Provide the (X, Y) coordinate of the cell's center where the given text is located.  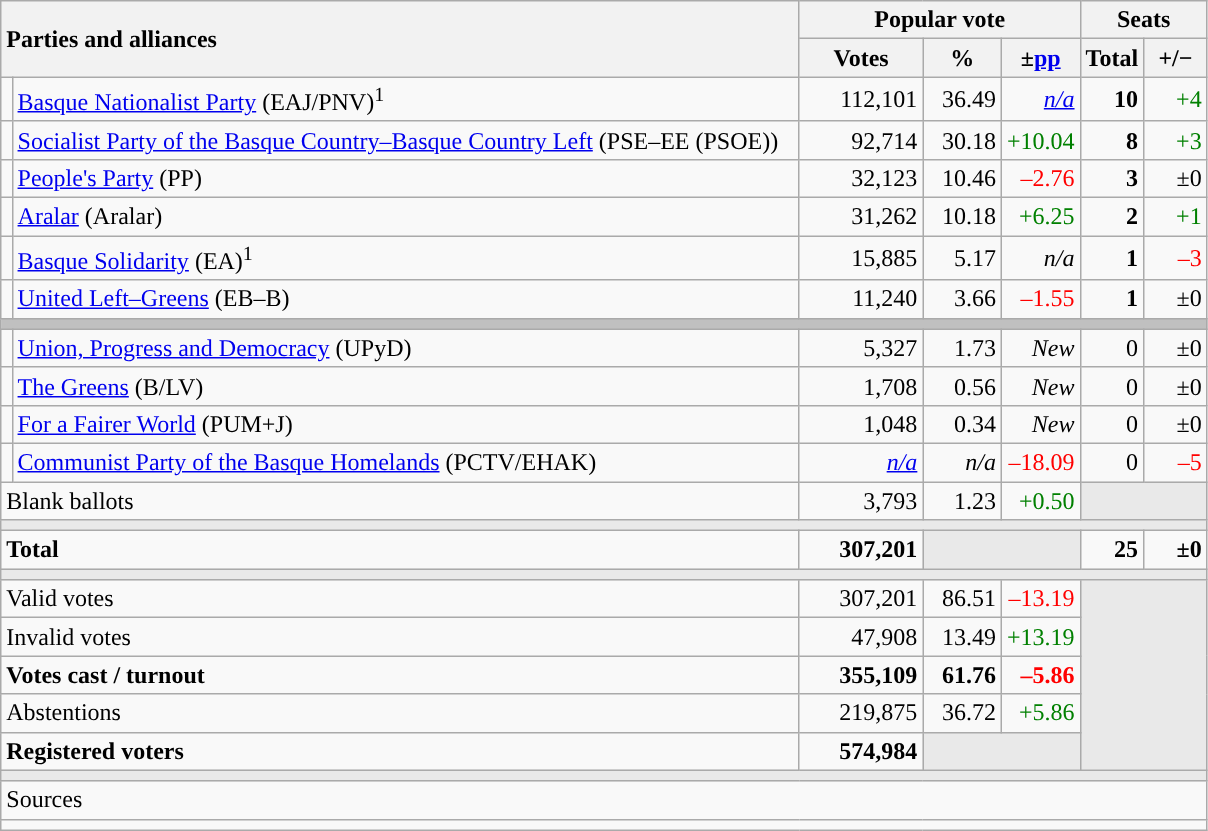
355,109 (861, 675)
1,048 (861, 424)
–1.55 (1040, 299)
Parties and alliances (400, 39)
92,714 (861, 140)
±pp (1040, 58)
1,708 (861, 386)
61.76 (962, 675)
574,984 (861, 751)
0.34 (962, 424)
32,123 (861, 178)
+5.86 (1040, 713)
Popular vote (940, 20)
Votes cast / turnout (400, 675)
+13.19 (1040, 637)
2 (1112, 217)
219,875 (861, 713)
0.56 (962, 386)
Invalid votes (400, 637)
+3 (1176, 140)
+/− (1176, 58)
+6.25 (1040, 217)
3.66 (962, 299)
Sources (604, 800)
86.51 (962, 599)
Seats (1144, 20)
Registered voters (400, 751)
United Left–Greens (EB–B) (406, 299)
25 (1112, 550)
112,101 (861, 100)
–5 (1176, 462)
5.17 (962, 258)
5,327 (861, 348)
10 (1112, 100)
10.46 (962, 178)
1.23 (962, 501)
People's Party (PP) (406, 178)
Basque Solidarity (EA)1 (406, 258)
31,262 (861, 217)
–2.76 (1040, 178)
15,885 (861, 258)
10.18 (962, 217)
–18.09 (1040, 462)
The Greens (B/LV) (406, 386)
36.72 (962, 713)
47,908 (861, 637)
11,240 (861, 299)
–3 (1176, 258)
Valid votes (400, 599)
+10.04 (1040, 140)
3,793 (861, 501)
30.18 (962, 140)
–13.19 (1040, 599)
+1 (1176, 217)
Socialist Party of the Basque Country–Basque Country Left (PSE–EE (PSOE)) (406, 140)
Basque Nationalist Party (EAJ/PNV)1 (406, 100)
+0.50 (1040, 501)
Aralar (Aralar) (406, 217)
Union, Progress and Democracy (UPyD) (406, 348)
13.49 (962, 637)
3 (1112, 178)
For a Fairer World (PUM+J) (406, 424)
+4 (1176, 100)
Communist Party of the Basque Homelands (PCTV/EHAK) (406, 462)
% (962, 58)
8 (1112, 140)
–5.86 (1040, 675)
1.73 (962, 348)
36.49 (962, 100)
Blank ballots (400, 501)
Abstentions (400, 713)
Votes (861, 58)
